Provide the (x, y) coordinate of the cell's center where the given text is located.  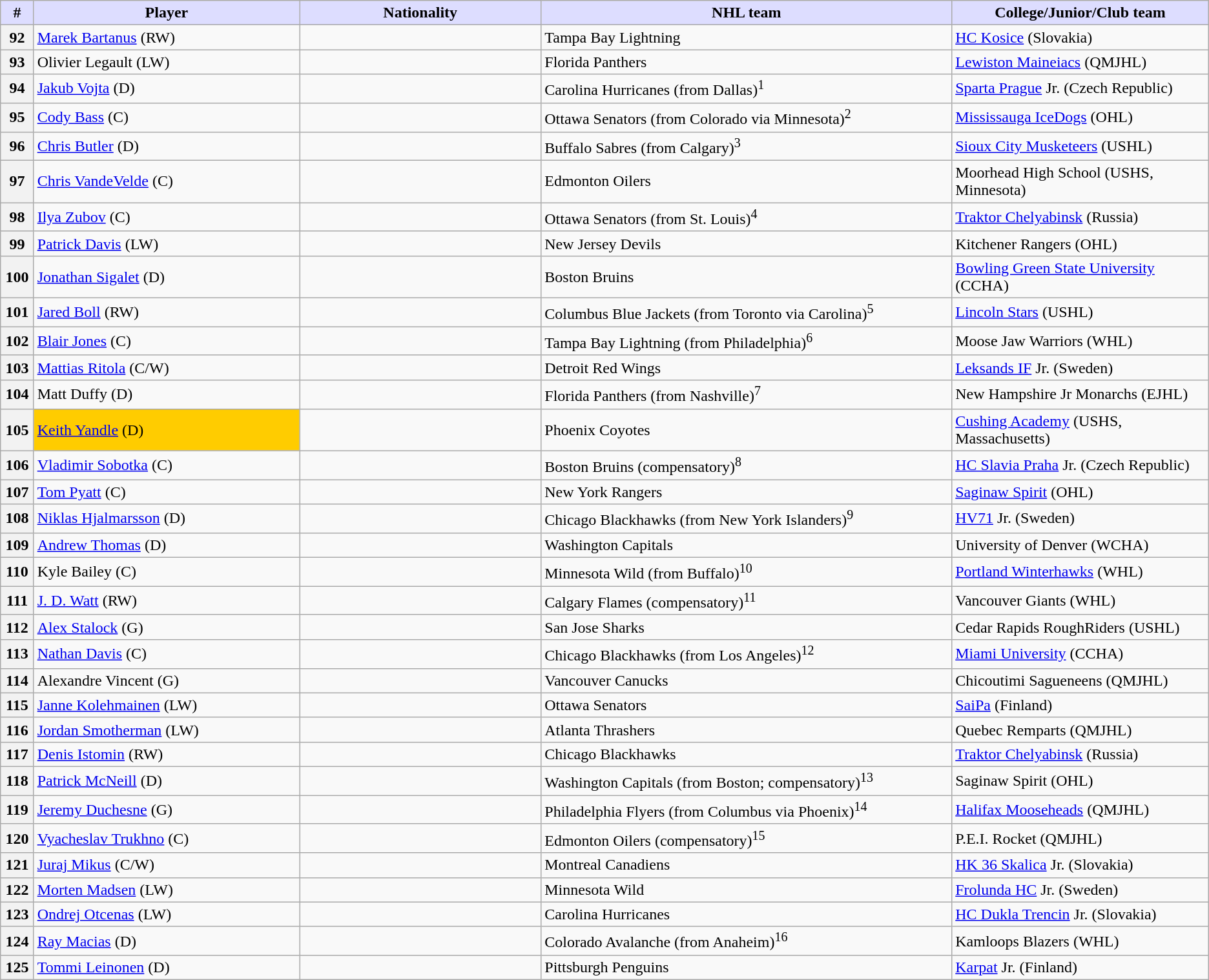
Ray Macias (D) (167, 941)
Montreal Canadiens (747, 865)
Bowling Green State University (CCHA) (1080, 276)
Quebec Remparts (QMJHL) (1080, 730)
Matt Duffy (D) (167, 395)
104 (17, 395)
Cody Bass (C) (167, 117)
93 (17, 62)
114 (17, 680)
Ottawa Senators (747, 705)
New Jersey Devils (747, 243)
97 (17, 182)
Jakub Vojta (D) (167, 89)
New Hampshire Jr Monarchs (EJHL) (1080, 395)
Sioux City Musketeers (USHL) (1080, 146)
115 (17, 705)
Player (167, 13)
Chicago Blackhawks (747, 754)
Marek Bartanus (RW) (167, 37)
Carolina Hurricanes (from Dallas)1 (747, 89)
105 (17, 430)
Vancouver Canucks (747, 680)
108 (17, 519)
Kitchener Rangers (OHL) (1080, 243)
Moorhead High School (USHS, Minnesota) (1080, 182)
Edmonton Oilers (compensatory)15 (747, 838)
Lewiston Maineiacs (QMJHL) (1080, 62)
124 (17, 941)
Andrew Thomas (D) (167, 545)
Mattias Ritola (C/W) (167, 367)
Florida Panthers (from Nashville)7 (747, 395)
117 (17, 754)
Leksands IF Jr. (Sweden) (1080, 367)
Morten Madsen (LW) (167, 890)
NHL team (747, 13)
Chicago Blackhawks (from New York Islanders)9 (747, 519)
106 (17, 465)
107 (17, 492)
121 (17, 865)
Jared Boll (RW) (167, 312)
Vyacheslav Trukhno (C) (167, 838)
Vancouver Giants (WHL) (1080, 600)
HK 36 Skalica Jr. (Slovakia) (1080, 865)
SaiPa (Finland) (1080, 705)
Chicago Blackhawks (from Los Angeles)12 (747, 655)
San Jose Sharks (747, 627)
Denis Istomin (RW) (167, 754)
Chris Butler (D) (167, 146)
102 (17, 341)
125 (17, 968)
113 (17, 655)
P.E.I. Rocket (QMJHL) (1080, 838)
# (17, 13)
120 (17, 838)
123 (17, 914)
HV71 Jr. (Sweden) (1080, 519)
Kyle Bailey (C) (167, 572)
College/Junior/Club team (1080, 13)
Ottawa Senators (from St. Louis)4 (747, 217)
Olivier Legault (LW) (167, 62)
Tampa Bay Lightning (from Philadelphia)6 (747, 341)
Boston Bruins (compensatory)8 (747, 465)
Boston Bruins (747, 276)
110 (17, 572)
119 (17, 810)
HC Slavia Praha Jr. (Czech Republic) (1080, 465)
Minnesota Wild (747, 890)
118 (17, 781)
95 (17, 117)
Atlanta Thrashers (747, 730)
Detroit Red Wings (747, 367)
J. D. Watt (RW) (167, 600)
109 (17, 545)
Jordan Smotherman (LW) (167, 730)
Mississauga IceDogs (OHL) (1080, 117)
Jeremy Duchesne (G) (167, 810)
Keith Yandle (D) (167, 430)
112 (17, 627)
New York Rangers (747, 492)
Janne Kolehmainen (LW) (167, 705)
Portland Winterhawks (WHL) (1080, 572)
94 (17, 89)
Ottawa Senators (from Colorado via Minnesota)2 (747, 117)
Colorado Avalanche (from Anaheim)16 (747, 941)
Cushing Academy (USHS, Massachusetts) (1080, 430)
Nationality (420, 13)
Phoenix Coyotes (747, 430)
Blair Jones (C) (167, 341)
96 (17, 146)
Alexandre Vincent (G) (167, 680)
92 (17, 37)
Calgary Flames (compensatory)11 (747, 600)
Edmonton Oilers (747, 182)
Vladimir Sobotka (C) (167, 465)
101 (17, 312)
103 (17, 367)
Washington Capitals (747, 545)
University of Denver (WCHA) (1080, 545)
Tom Pyatt (C) (167, 492)
Kamloops Blazers (WHL) (1080, 941)
Nathan Davis (C) (167, 655)
Cedar Rapids RoughRiders (USHL) (1080, 627)
Moose Jaw Warriors (WHL) (1080, 341)
Frolunda HC Jr. (Sweden) (1080, 890)
Florida Panthers (747, 62)
Tommi Leinonen (D) (167, 968)
111 (17, 600)
99 (17, 243)
122 (17, 890)
Ondrej Otcenas (LW) (167, 914)
116 (17, 730)
Miami University (CCHA) (1080, 655)
Ilya Zubov (C) (167, 217)
Juraj Mikus (C/W) (167, 865)
Minnesota Wild (from Buffalo)10 (747, 572)
Washington Capitals (from Boston; compensatory)13 (747, 781)
Alex Stalock (G) (167, 627)
Patrick Davis (LW) (167, 243)
Chicoutimi Sagueneens (QMJHL) (1080, 680)
Chris VandeVelde (C) (167, 182)
Patrick McNeill (D) (167, 781)
Karpat Jr. (Finland) (1080, 968)
Columbus Blue Jackets (from Toronto via Carolina)5 (747, 312)
Carolina Hurricanes (747, 914)
Lincoln Stars (USHL) (1080, 312)
Halifax Mooseheads (QMJHL) (1080, 810)
100 (17, 276)
Jonathan Sigalet (D) (167, 276)
Buffalo Sabres (from Calgary)3 (747, 146)
Tampa Bay Lightning (747, 37)
Sparta Prague Jr. (Czech Republic) (1080, 89)
98 (17, 217)
Pittsburgh Penguins (747, 968)
HC Dukla Trencin Jr. (Slovakia) (1080, 914)
HC Kosice (Slovakia) (1080, 37)
Philadelphia Flyers (from Columbus via Phoenix)14 (747, 810)
Niklas Hjalmarsson (D) (167, 519)
